Determine the [x, y] coordinate at the center of the cell enclosing the given text.  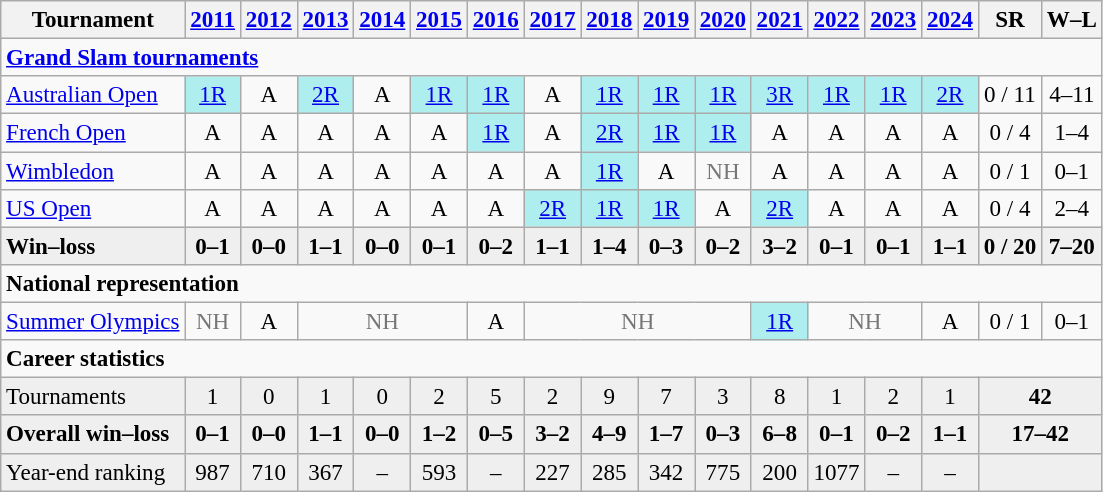
9 [610, 397]
W–L [1072, 20]
Wimbledon [93, 171]
Year-end ranking [93, 472]
SR [1010, 20]
3 [722, 397]
3R [780, 95]
6–8 [780, 435]
7–20 [1072, 246]
2011 [213, 20]
2021 [780, 20]
2017 [552, 20]
2024 [950, 20]
2018 [610, 20]
Overall win–loss [93, 435]
5 [496, 397]
0 / 20 [1010, 246]
Career statistics [552, 359]
342 [666, 472]
0–5 [496, 435]
2–4 [1072, 209]
2015 [440, 20]
Grand Slam tournaments [552, 58]
7 [666, 397]
2016 [496, 20]
227 [552, 472]
Australian Open [93, 95]
987 [213, 472]
2022 [836, 20]
Win–loss [93, 246]
200 [780, 472]
710 [268, 472]
17–42 [1040, 435]
US Open [93, 209]
1077 [836, 472]
Tournament [93, 20]
285 [610, 472]
Summer Olympics [93, 322]
French Open [93, 133]
2012 [268, 20]
2023 [894, 20]
775 [722, 472]
42 [1040, 397]
1–2 [440, 435]
National representation [552, 284]
2020 [722, 20]
593 [440, 472]
8 [780, 397]
4–9 [610, 435]
Tournaments [93, 397]
4–11 [1072, 95]
2019 [666, 20]
367 [326, 472]
1–7 [666, 435]
0 / 11 [1010, 95]
2013 [326, 20]
2014 [382, 20]
